From the cell containing the given text, extract its center point as [X, Y] coordinate. 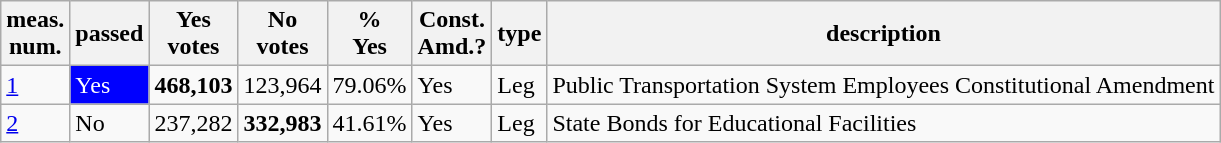
2 [36, 123]
332,983 [282, 123]
41.61% [370, 123]
123,964 [282, 85]
No [110, 123]
meas.num. [36, 34]
1 [36, 85]
%Yes [370, 34]
237,282 [194, 123]
type [520, 34]
passed [110, 34]
79.06% [370, 85]
State Bonds for Educational Facilities [884, 123]
Const.Amd.? [452, 34]
468,103 [194, 85]
Public Transportation System Employees Constitutional Amendment [884, 85]
Novotes [282, 34]
description [884, 34]
Yesvotes [194, 34]
